Return the (x, y) coordinate for the center point of the cell that contains the specified text.  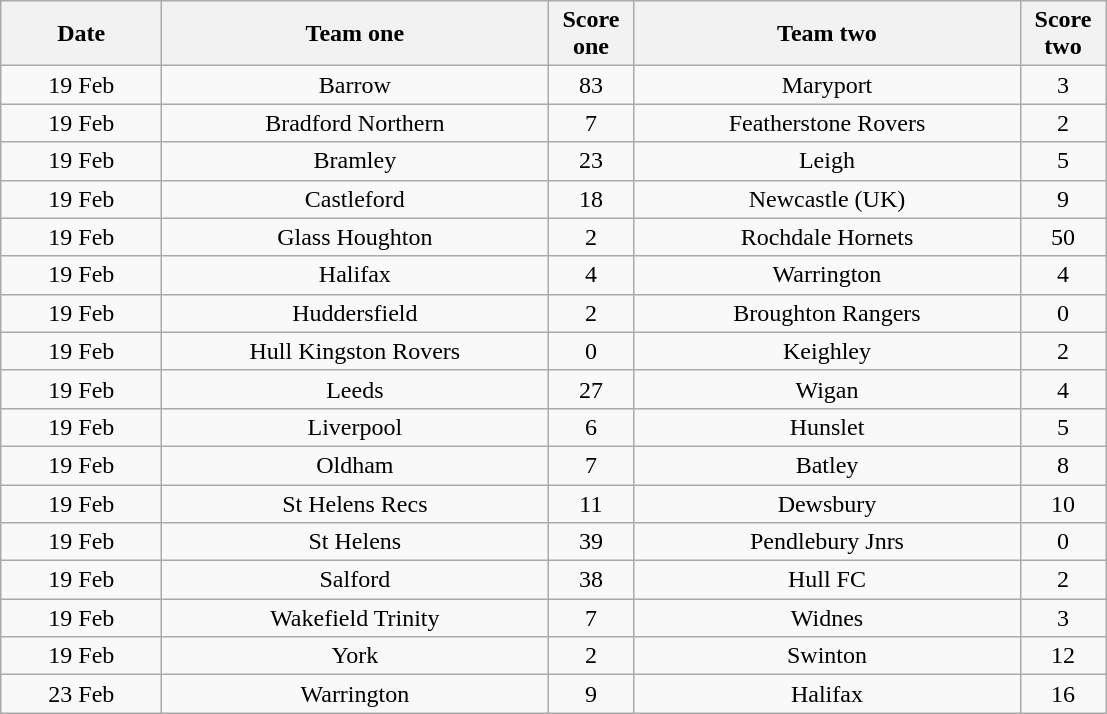
Score two (1063, 34)
Widnes (827, 618)
Wigan (827, 389)
11 (591, 503)
83 (591, 85)
Rochdale Hornets (827, 237)
12 (1063, 656)
Keighley (827, 351)
23 (591, 161)
Team one (355, 34)
50 (1063, 237)
Bradford Northern (355, 123)
Team two (827, 34)
16 (1063, 694)
York (355, 656)
Hull FC (827, 580)
St Helens Recs (355, 503)
39 (591, 542)
Huddersfield (355, 313)
6 (591, 427)
Barrow (355, 85)
8 (1063, 465)
Pendlebury Jnrs (827, 542)
Maryport (827, 85)
St Helens (355, 542)
10 (1063, 503)
Salford (355, 580)
Featherstone Rovers (827, 123)
23 Feb (82, 694)
Bramley (355, 161)
Broughton Rangers (827, 313)
Glass Houghton (355, 237)
Hull Kingston Rovers (355, 351)
38 (591, 580)
Leeds (355, 389)
Leigh (827, 161)
Swinton (827, 656)
Hunslet (827, 427)
Castleford (355, 199)
Newcastle (UK) (827, 199)
27 (591, 389)
18 (591, 199)
Score one (591, 34)
Date (82, 34)
Batley (827, 465)
Liverpool (355, 427)
Dewsbury (827, 503)
Oldham (355, 465)
Wakefield Trinity (355, 618)
